Provide the [X, Y] coordinate of the cell's center where the given text is located.  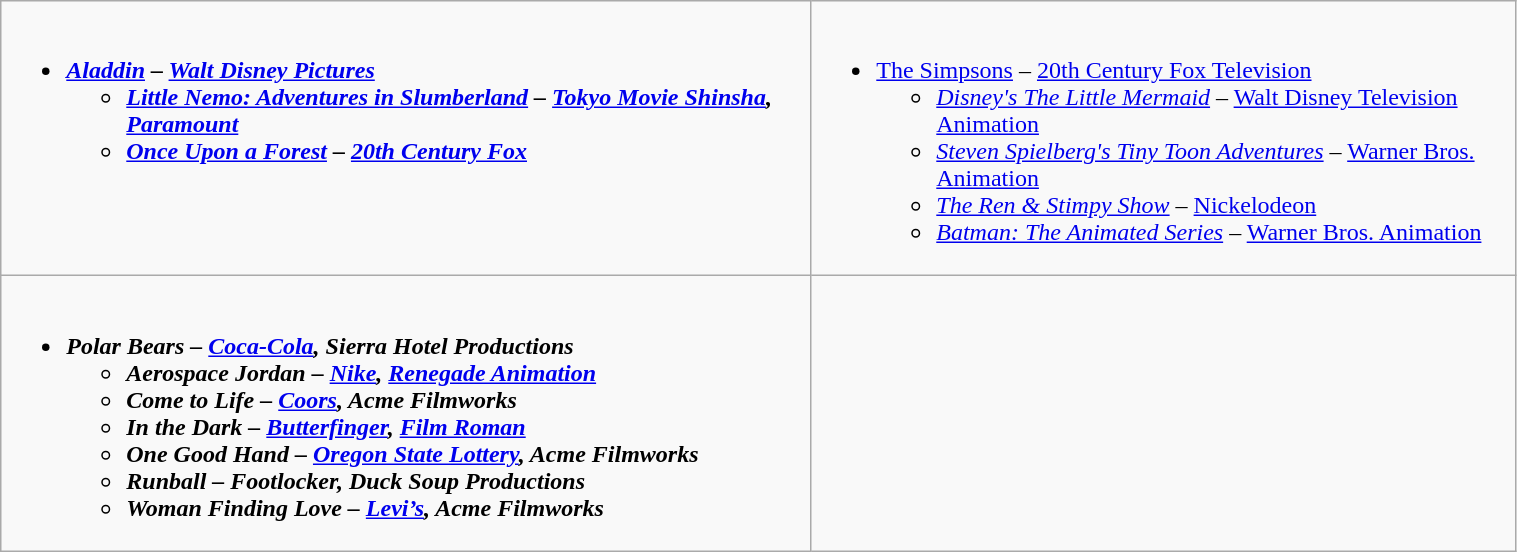
Aladdin – Walt Disney PicturesLittle Nemo: Adventures in Slumberland – Tokyo Movie Shinsha, ParamountOnce Upon a Forest – 20th Century Fox [406, 138]
